Pinpoint the cell where the given text exists, returning its [X, Y] midpoint coordinate. 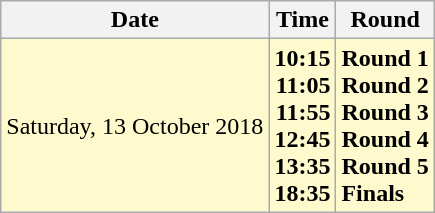
Time [302, 20]
Date [135, 20]
Round [385, 20]
Saturday, 13 October 2018 [135, 126]
Round 1Round 2Round 3Round 4Round 5Finals [385, 126]
10:1511:0511:5512:4513:3518:35 [302, 126]
